Pinpoint the cell where the given text exists, returning its (X, Y) midpoint coordinate. 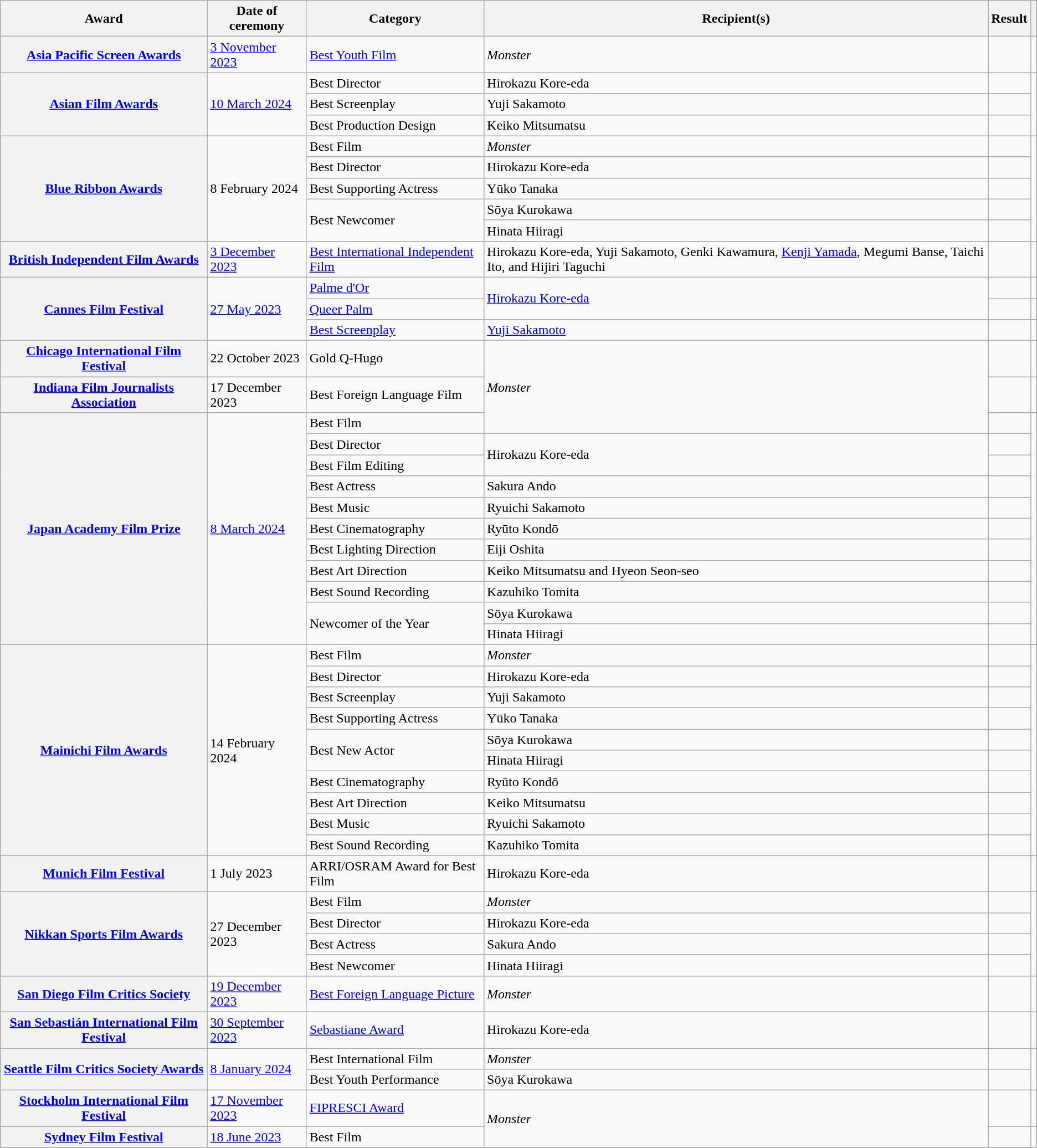
Best New Actor (395, 750)
Award (104, 19)
Japan Academy Film Prize (104, 529)
17 November 2023 (257, 1108)
22 October 2023 (257, 359)
Eiji Oshita (736, 550)
19 December 2023 (257, 994)
Queer Palm (395, 309)
ARRI/OSRAM Award for Best Film (395, 873)
Gold Q-Hugo (395, 359)
Best Production Design (395, 125)
Munich Film Festival (104, 873)
Best Lighting Direction (395, 550)
Seattle Film Critics Society Awards (104, 1069)
Result (1009, 19)
Mainichi Film Awards (104, 750)
British Independent Film Awards (104, 259)
Recipient(s) (736, 19)
Newcomer of the Year (395, 623)
8 January 2024 (257, 1069)
27 December 2023 (257, 934)
Asian Film Awards (104, 104)
8 March 2024 (257, 529)
14 February 2024 (257, 750)
Keiko Mitsumatsu and Hyeon Seon-seo (736, 571)
1 July 2023 (257, 873)
Stockholm International Film Festival (104, 1108)
Best Youth Performance (395, 1080)
Hirokazu Kore-eda, Yuji Sakamoto, Genki Kawamura, Kenji Yamada, Megumi Banse, Taichi Ito, and Hijiri Taguchi (736, 259)
San Sebastián International Film Festival (104, 1029)
Sebastiane Award (395, 1029)
Asia Pacific Screen Awards (104, 54)
Best Foreign Language Picture (395, 994)
Indiana Film Journalists Association (104, 394)
Best Foreign Language Film (395, 394)
10 March 2024 (257, 104)
27 May 2023 (257, 309)
Category (395, 19)
Best International Film (395, 1059)
17 December 2023 (257, 394)
8 February 2024 (257, 188)
Palme d'Or (395, 288)
3 December 2023 (257, 259)
Blue Ribbon Awards (104, 188)
FIPRESCI Award (395, 1108)
Chicago International Film Festival (104, 359)
18 June 2023 (257, 1137)
3 November 2023 (257, 54)
Nikkan Sports Film Awards (104, 934)
30 September 2023 (257, 1029)
San Diego Film Critics Society (104, 994)
Cannes Film Festival (104, 309)
Best Film Editing (395, 465)
Best International Independent Film (395, 259)
Date of ceremony (257, 19)
Best Youth Film (395, 54)
Sydney Film Festival (104, 1137)
